Return [X, Y] of the center of cell containing provided text 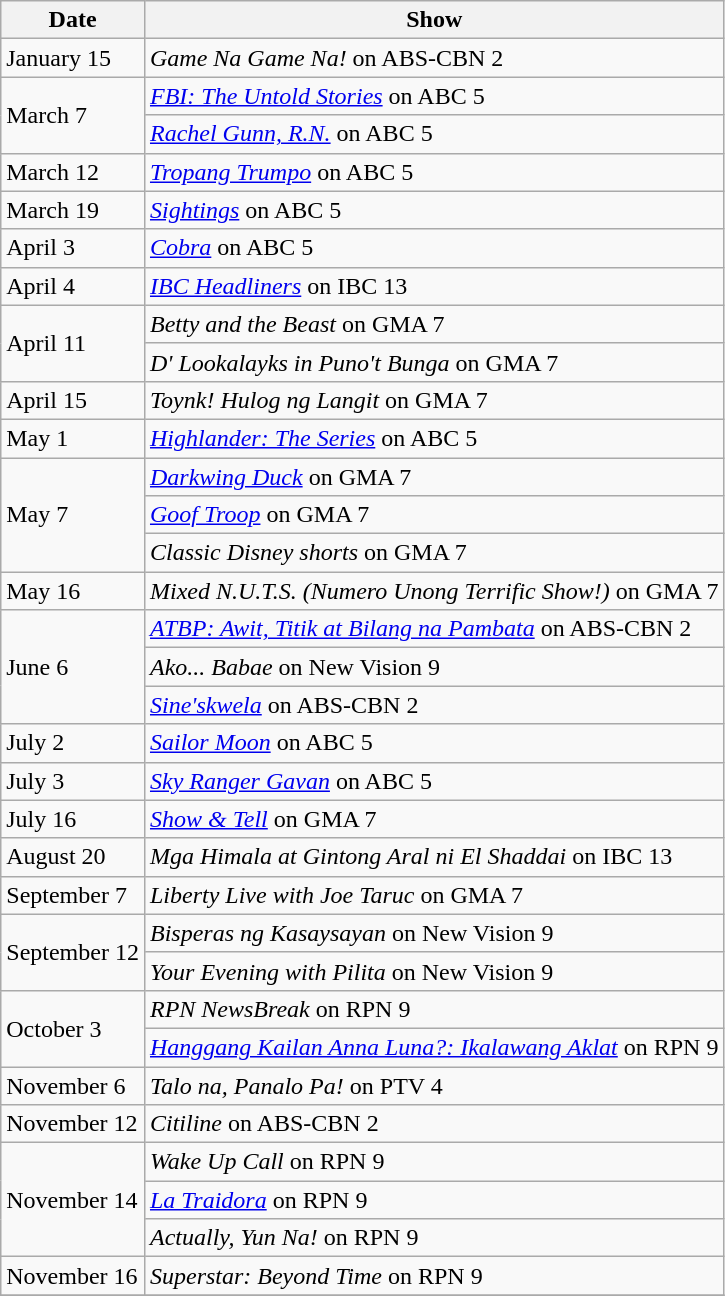
April 11 [73, 343]
Classic Disney shorts on GMA 7 [434, 553]
Talo na, Panalo Pa! on PTV 4 [434, 1085]
Wake Up Call on RPN 9 [434, 1162]
November 16 [73, 1276]
Citiline on ABS-CBN 2 [434, 1124]
ATBP: Awit, Titik at Bilang na Pambata on ABS-CBN 2 [434, 629]
Goof Troop on GMA 7 [434, 515]
IBC Headliners on IBC 13 [434, 286]
April 3 [73, 248]
Game Na Game Na! on ABS-CBN 2 [434, 58]
Hanggang Kailan Anna Luna?: Ikalawang Aklat on RPN 9 [434, 1047]
July 3 [73, 781]
Date [73, 20]
Ako... Babae on New Vision 9 [434, 667]
August 20 [73, 857]
FBI: The Untold Stories on ABC 5 [434, 96]
March 7 [73, 115]
May 16 [73, 591]
October 3 [73, 1028]
January 15 [73, 58]
Highlander: The Series on ABC 5 [434, 438]
Actually, Yun Na! on RPN 9 [434, 1238]
Mga Himala at Gintong Aral ni El Shaddai on IBC 13 [434, 857]
March 19 [73, 210]
Superstar: Beyond Time on RPN 9 [434, 1276]
Rachel Gunn, R.N. on ABC 5 [434, 134]
Liberty Live with Joe Taruc on GMA 7 [434, 895]
Tropang Trumpo on ABC 5 [434, 172]
June 6 [73, 667]
Show & Tell on GMA 7 [434, 819]
Sailor Moon on ABC 5 [434, 743]
Show [434, 20]
July 2 [73, 743]
Sine'skwela on ABS-CBN 2 [434, 705]
D' Lookalayks in Puno't Bunga on GMA 7 [434, 362]
November 12 [73, 1124]
Bisperas ng Kasaysayan on New Vision 9 [434, 933]
Mixed N.U.T.S. (Numero Unong Terrific Show!) on GMA 7 [434, 591]
Sightings on ABC 5 [434, 210]
April 15 [73, 400]
July 16 [73, 819]
Betty and the Beast on GMA 7 [434, 324]
Darkwing Duck on GMA 7 [434, 477]
May 7 [73, 515]
November 6 [73, 1085]
RPN NewsBreak on RPN 9 [434, 1009]
Sky Ranger Gavan on ABC 5 [434, 781]
April 4 [73, 286]
Your Evening with Pilita on New Vision 9 [434, 971]
May 1 [73, 438]
March 12 [73, 172]
La Traidora on RPN 9 [434, 1200]
November 14 [73, 1200]
Cobra on ABC 5 [434, 248]
Toynk! Hulog ng Langit on GMA 7 [434, 400]
September 7 [73, 895]
September 12 [73, 952]
